Provide the [X, Y] coordinate of the cell's center where the given text is located.  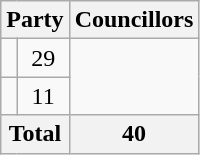
Party [35, 20]
Councillors [134, 20]
Total [35, 134]
40 [134, 134]
29 [43, 58]
11 [43, 96]
